Locate the cell with the specified text and output its (X, Y) center coordinate. 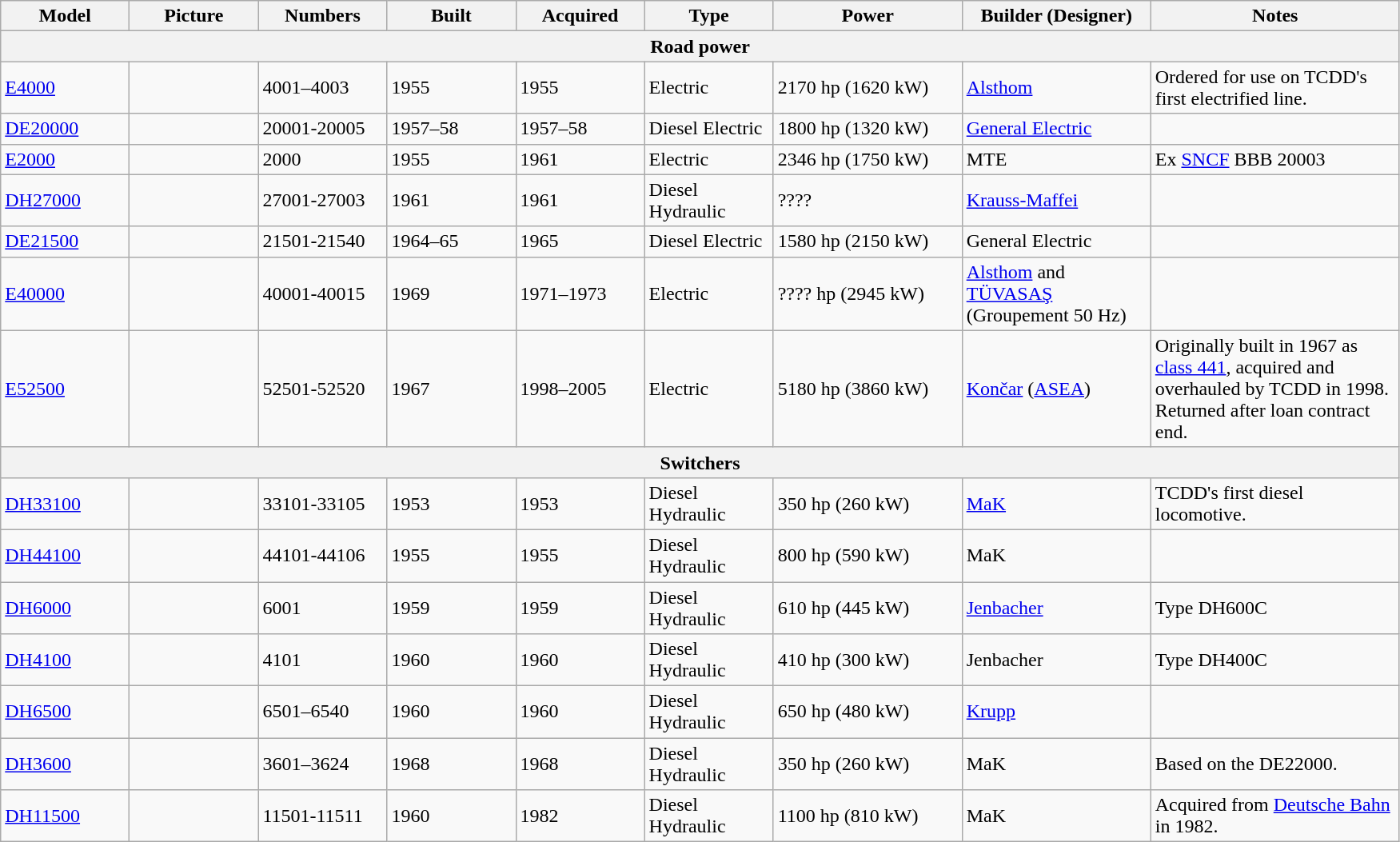
1971–1973 (580, 293)
???? hp (2945 kW) (868, 293)
TCDD's first diesel locomotive. (1274, 504)
Builder (Designer) (1056, 16)
E4000 (66, 88)
3601–3624 (323, 764)
Alsthom and TÜVASAŞ (Groupement 50 Hz) (1056, 293)
???? (868, 200)
1800 hp (1320 kW) (868, 129)
1580 hp (2150 kW) (868, 241)
Acquired from Deutsche Bahn in 1982. (1274, 816)
610 hp (445 kW) (868, 608)
Based on the DE22000. (1274, 764)
40001-40015 (323, 293)
DE21500 (66, 241)
Switchers (700, 462)
E2000 (66, 159)
Acquired (580, 16)
1982 (580, 816)
2170 hp (1620 kW) (868, 88)
800 hp (590 kW) (868, 555)
DH3600 (66, 764)
Alsthom (1056, 88)
DH6500 (66, 712)
DE20000 (66, 129)
21501-21540 (323, 241)
DH6000 (66, 608)
Numbers (323, 16)
1998–2005 (580, 389)
44101-44106 (323, 555)
1967 (451, 389)
5180 hp (3860 kW) (868, 389)
20001-20005 (323, 129)
DH11500 (66, 816)
Power (868, 16)
MTE (1056, 159)
DH4100 (66, 660)
2000 (323, 159)
6001 (323, 608)
52501-52520 (323, 389)
Originally built in 1967 as class 441, acquired and overhauled by TCDD in 1998. Returned after loan contract end. (1274, 389)
DH44100 (66, 555)
4101 (323, 660)
Končar (ASEA) (1056, 389)
2346 hp (1750 kW) (868, 159)
1100 hp (810 kW) (868, 816)
Type (708, 16)
Road power (700, 46)
E40000 (66, 293)
DH27000 (66, 200)
Ordered for use on TCDD's first electrified line. (1274, 88)
E52500 (66, 389)
Ex SNCF BBB 20003 (1274, 159)
33101-33105 (323, 504)
1965 (580, 241)
DH33100 (66, 504)
4001–4003 (323, 88)
11501-11511 (323, 816)
6501–6540 (323, 712)
410 hp (300 kW) (868, 660)
Picture (193, 16)
Notes (1274, 16)
Built (451, 16)
650 hp (480 kW) (868, 712)
Krupp (1056, 712)
1964–65 (451, 241)
27001-27003 (323, 200)
Type DH600C (1274, 608)
Type DH400C (1274, 660)
Model (66, 16)
Krauss-Maffei (1056, 200)
1969 (451, 293)
